Extract the [X, Y] coordinate from the center of the cell holding the provided text.  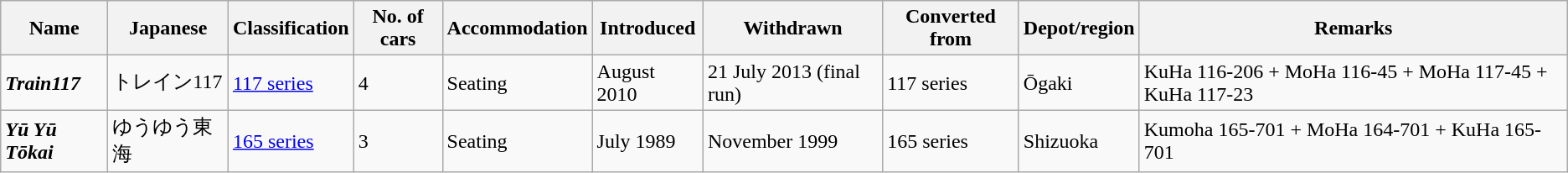
Remarks [1354, 29]
Shizuoka [1079, 141]
Classification [291, 29]
Converted from [952, 29]
Accommodation [518, 29]
Introduced [647, 29]
Withdrawn [792, 29]
4 [398, 82]
No. of cars [398, 29]
Train117 [54, 82]
Kumoha 165-701 + MoHa 164-701 + KuHa 165-701 [1354, 141]
Yū Yū Tōkai [54, 141]
3 [398, 141]
KuHa 116-206 + MoHa 116-45 + MoHa 117-45 + KuHa 117-23 [1354, 82]
Ōgaki [1079, 82]
Depot/region [1079, 29]
Name [54, 29]
Japanese [168, 29]
ゆうゆう東海 [168, 141]
July 1989 [647, 141]
トレイン117 [168, 82]
21 July 2013 (final run) [792, 82]
August 2010 [647, 82]
November 1999 [792, 141]
